For the text-containing cell, return its midpoint in [x, y] coordinate format. 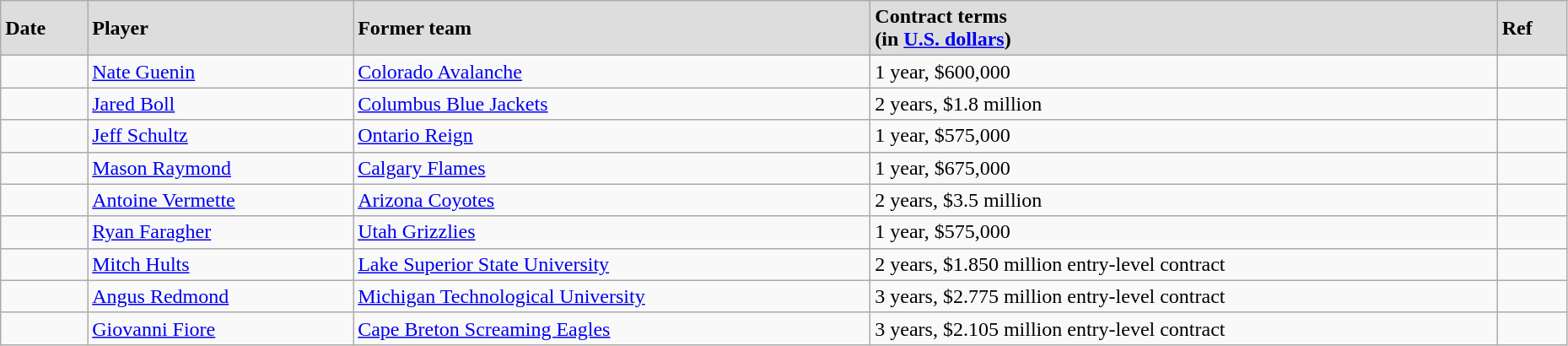
Date [44, 29]
Player [221, 29]
Angus Redmond [221, 296]
Mason Raymond [221, 168]
Ryan Faragher [221, 232]
Former team [612, 29]
1 year, $675,000 [1184, 168]
Nate Guenin [221, 72]
2 years, $1.850 million entry-level contract [1184, 264]
Contract terms(in U.S. dollars) [1184, 29]
Cape Breton Screaming Eagles [612, 328]
Mitch Hults [221, 264]
3 years, $2.105 million entry-level contract [1184, 328]
Jeff Schultz [221, 136]
Giovanni Fiore [221, 328]
Michigan Technological University [612, 296]
3 years, $2.775 million entry-level contract [1184, 296]
Colorado Avalanche [612, 72]
Ref [1532, 29]
Ontario Reign [612, 136]
Utah Grizzlies [612, 232]
Jared Boll [221, 104]
1 year, $600,000 [1184, 72]
2 years, $3.5 million [1184, 200]
Antoine Vermette [221, 200]
Lake Superior State University [612, 264]
2 years, $1.8 million [1184, 104]
Calgary Flames [612, 168]
Arizona Coyotes [612, 200]
Columbus Blue Jackets [612, 104]
